From the cell containing the given text, extract its center point as (x, y) coordinate. 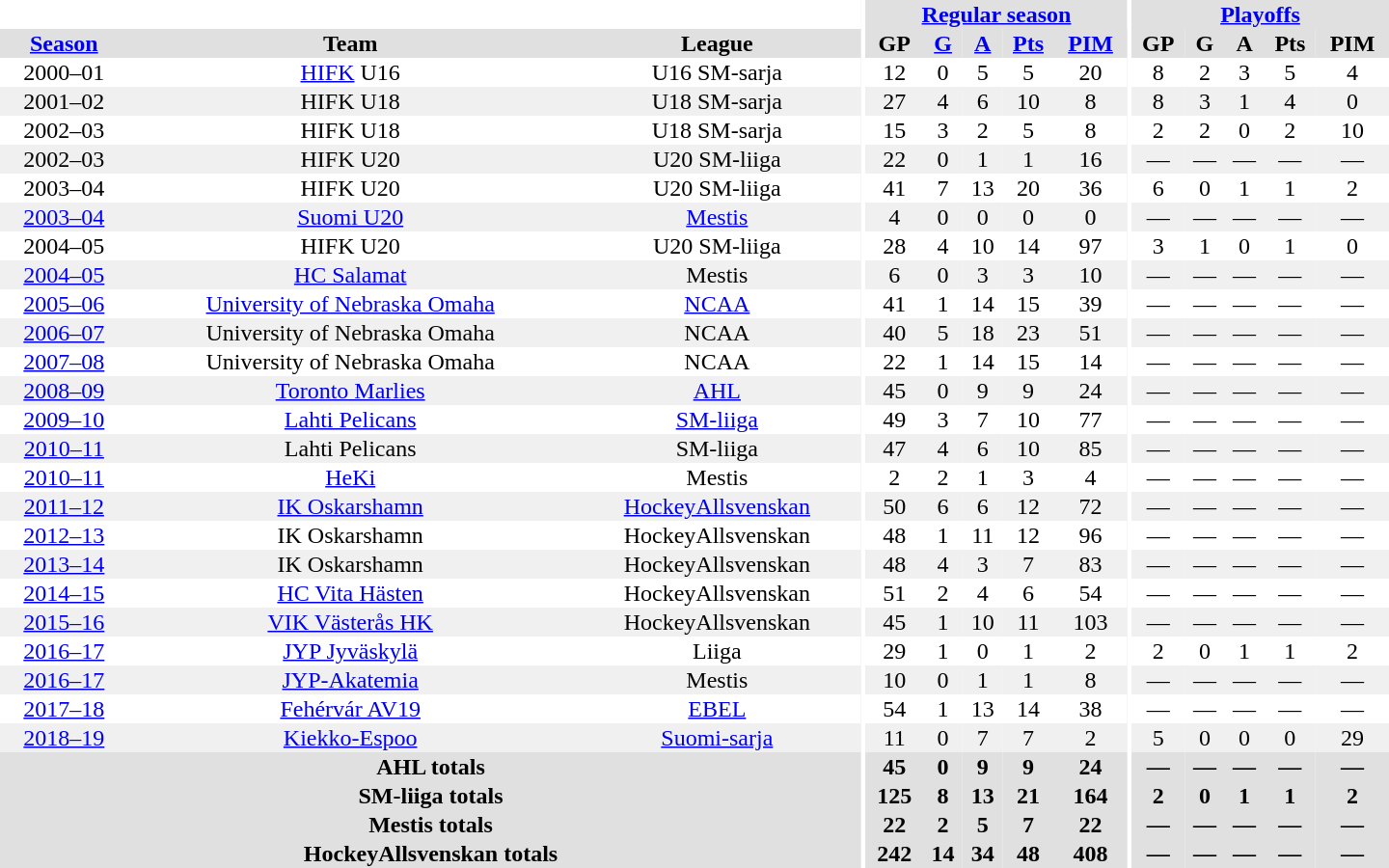
2005–06 (64, 304)
Toronto Marlies (351, 391)
2013–14 (64, 564)
97 (1091, 246)
28 (895, 246)
27 (895, 101)
2006–07 (64, 333)
49 (895, 420)
2018–19 (64, 738)
AHL (718, 391)
21 (1028, 796)
2015–16 (64, 622)
2014–15 (64, 593)
47 (895, 448)
JYP Jyväskylä (351, 651)
103 (1091, 622)
HC Salamat (351, 275)
2011–12 (64, 506)
2007–08 (64, 362)
Team (351, 43)
JYP-Akatemia (351, 680)
Fehérvár AV19 (351, 709)
85 (1091, 448)
16 (1091, 159)
Liiga (718, 651)
164 (1091, 796)
HockeyAllsvenskan totals (430, 854)
Playoffs (1260, 14)
23 (1028, 333)
2012–13 (64, 535)
Mestis totals (430, 825)
40 (895, 333)
VIK Västerås HK (351, 622)
HeKi (351, 477)
408 (1091, 854)
League (718, 43)
2000–01 (64, 72)
2008–09 (64, 391)
18 (982, 333)
SM-liiga totals (430, 796)
125 (895, 796)
2001–02 (64, 101)
83 (1091, 564)
EBEL (718, 709)
Suomi-sarja (718, 738)
2017–18 (64, 709)
36 (1091, 188)
77 (1091, 420)
Kiekko-Espoo (351, 738)
U16 SM-sarja (718, 72)
34 (982, 854)
72 (1091, 506)
39 (1091, 304)
2009–10 (64, 420)
Suomi U20 (351, 217)
Regular season (997, 14)
38 (1091, 709)
HIFK U16 (351, 72)
AHL totals (430, 767)
242 (895, 854)
HC Vita Hästen (351, 593)
Season (64, 43)
50 (895, 506)
96 (1091, 535)
